Search for the cell housing the specified text and yield its (X, Y) center coordinate. 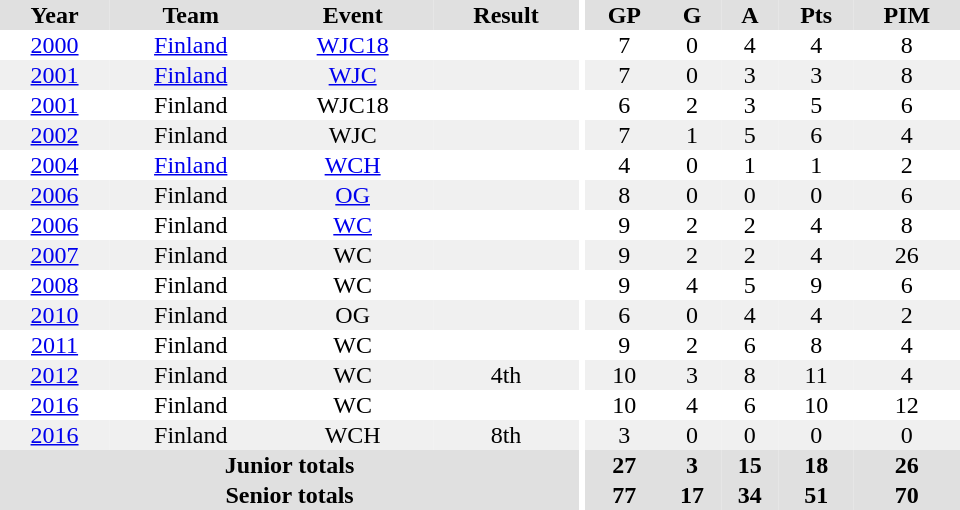
11 (816, 375)
2012 (54, 375)
2011 (54, 345)
Year (54, 15)
2007 (54, 255)
27 (624, 465)
Team (190, 15)
17 (692, 495)
12 (907, 405)
Junior totals (290, 465)
2010 (54, 315)
8th (506, 435)
18 (816, 465)
PIM (907, 15)
2002 (54, 135)
G (692, 15)
Pts (816, 15)
A (750, 15)
2004 (54, 165)
GP (624, 15)
34 (750, 495)
77 (624, 495)
Result (506, 15)
Event (352, 15)
15 (750, 465)
2000 (54, 45)
70 (907, 495)
51 (816, 495)
2008 (54, 285)
Senior totals (290, 495)
4th (506, 375)
